Return the [x, y] coordinate for the center point of the cell that contains the specified text.  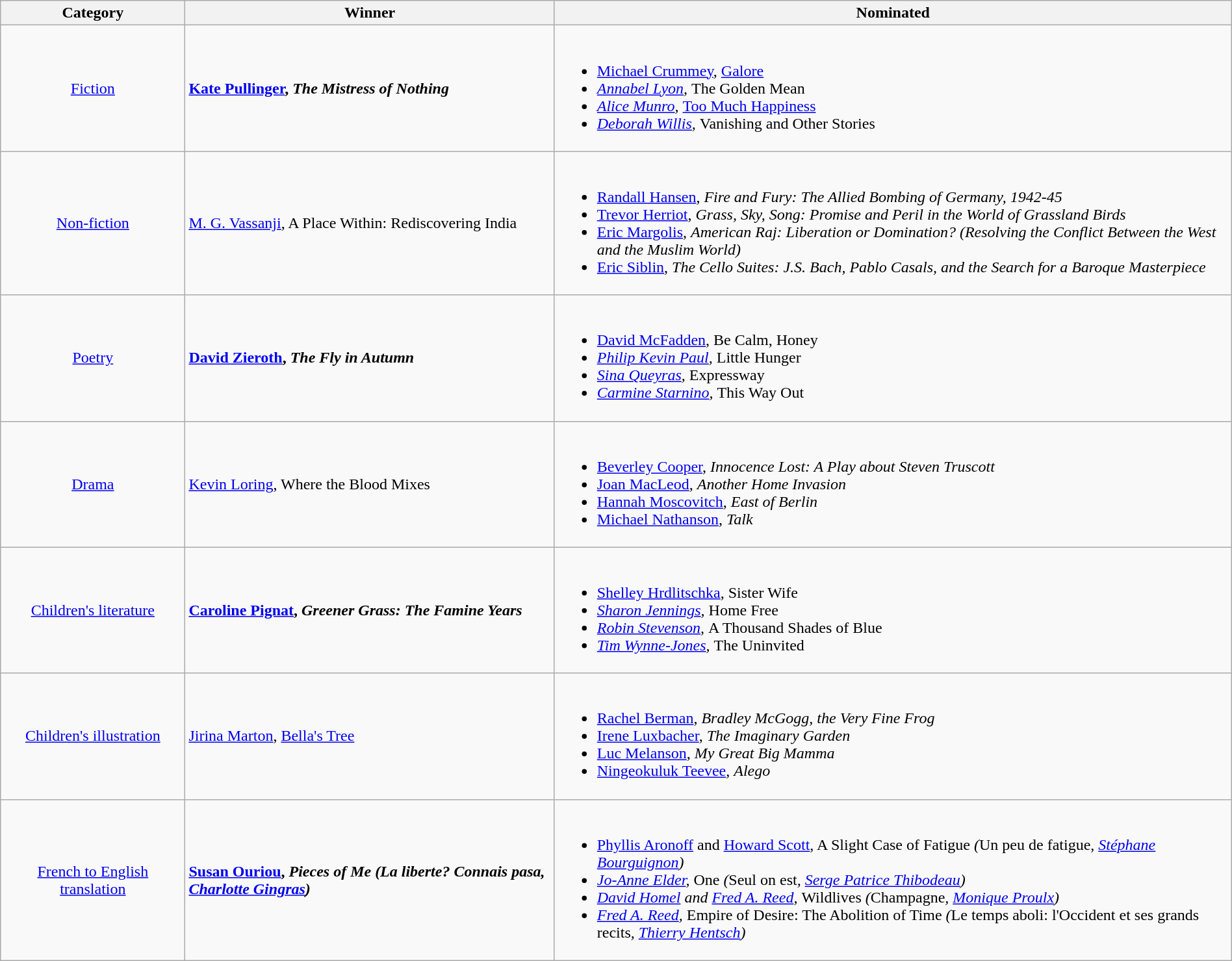
Children's illustration [93, 736]
Kevin Loring, Where the Blood Mixes [370, 484]
Rachel Berman, Bradley McGogg, the Very Fine FrogIrene Luxbacher, The Imaginary GardenLuc Melanson, My Great Big MammaNingeokuluk Teevee, Alego [893, 736]
Poetry [93, 358]
Nominated [893, 13]
Susan Ouriou, Pieces of Me (La liberte? Connais pasa, Charlotte Gingras) [370, 880]
M. G. Vassanji, A Place Within: Rediscovering India [370, 224]
Jirina Marton, Bella's Tree [370, 736]
Fiction [93, 88]
David Zieroth, The Fly in Autumn [370, 358]
Category [93, 13]
David McFadden, Be Calm, HoneyPhilip Kevin Paul, Little HungerSina Queyras, ExpresswayCarmine Starnino, This Way Out [893, 358]
Drama [93, 484]
Caroline Pignat, Greener Grass: The Famine Years [370, 610]
Winner [370, 13]
French to English translation [93, 880]
Shelley Hrdlitschka, Sister WifeSharon Jennings, Home FreeRobin Stevenson, A Thousand Shades of BlueTim Wynne-Jones, The Uninvited [893, 610]
Children's literature [93, 610]
Kate Pullinger, The Mistress of Nothing [370, 88]
Non-fiction [93, 224]
Michael Crummey, GaloreAnnabel Lyon, The Golden MeanAlice Munro, Too Much HappinessDeborah Willis, Vanishing and Other Stories [893, 88]
